Output the (X, Y) coordinate of the center of the cell containing the given text.  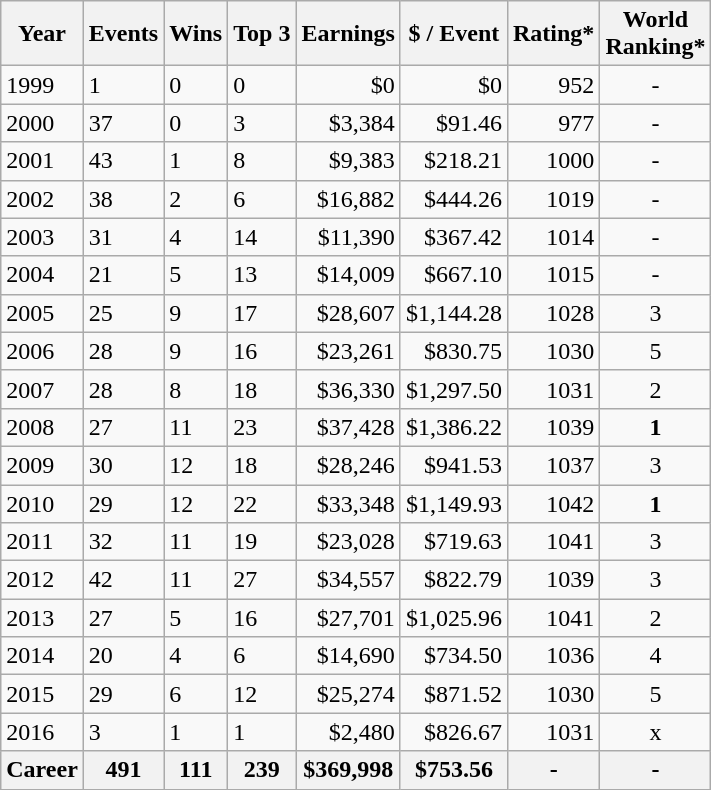
Earnings (348, 34)
$33,348 (348, 503)
Events (123, 34)
2003 (42, 237)
$23,028 (348, 542)
$3,384 (348, 123)
2000 (42, 123)
$218.21 (454, 161)
43 (123, 161)
$36,330 (348, 389)
2008 (42, 427)
23 (262, 427)
$23,261 (348, 351)
$734.50 (454, 656)
$28,607 (348, 313)
22 (262, 503)
2016 (42, 732)
2015 (42, 694)
2011 (42, 542)
$367.42 (454, 237)
1036 (553, 656)
20 (123, 656)
$1,149.93 (454, 503)
239 (262, 770)
2004 (42, 275)
1014 (553, 237)
2010 (42, 503)
Year (42, 34)
x (656, 732)
1037 (553, 465)
1028 (553, 313)
Career (42, 770)
21 (123, 275)
$1,386.22 (454, 427)
977 (553, 123)
$27,701 (348, 618)
1019 (553, 199)
2002 (42, 199)
Rating* (553, 34)
$822.79 (454, 580)
42 (123, 580)
952 (553, 85)
$14,009 (348, 275)
$667.10 (454, 275)
1015 (553, 275)
$753.56 (454, 770)
$9,383 (348, 161)
$1,144.28 (454, 313)
$719.63 (454, 542)
$369,998 (348, 770)
37 (123, 123)
$37,428 (348, 427)
13 (262, 275)
1042 (553, 503)
$16,882 (348, 199)
$1,025.96 (454, 618)
$444.26 (454, 199)
$14,690 (348, 656)
$34,557 (348, 580)
2014 (42, 656)
2009 (42, 465)
WorldRanking* (656, 34)
2012 (42, 580)
38 (123, 199)
2013 (42, 618)
$871.52 (454, 694)
$11,390 (348, 237)
$1,297.50 (454, 389)
2005 (42, 313)
2007 (42, 389)
$830.75 (454, 351)
17 (262, 313)
$2,480 (348, 732)
19 (262, 542)
$ / Event (454, 34)
2006 (42, 351)
30 (123, 465)
14 (262, 237)
$826.67 (454, 732)
31 (123, 237)
1999 (42, 85)
32 (123, 542)
$91.46 (454, 123)
491 (123, 770)
2001 (42, 161)
$25,274 (348, 694)
$28,246 (348, 465)
Top 3 (262, 34)
1000 (553, 161)
25 (123, 313)
111 (196, 770)
$941.53 (454, 465)
Wins (196, 34)
